Extract the [X, Y] coordinate from the center of the cell holding the provided text.  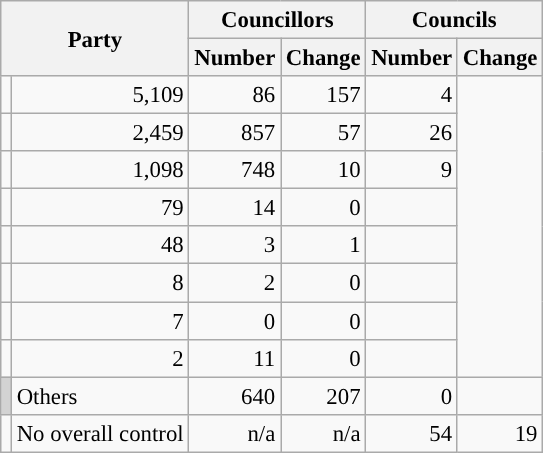
14 [235, 208]
748 [235, 170]
11 [235, 358]
26 [412, 133]
5,109 [100, 95]
57 [324, 133]
48 [100, 245]
157 [324, 95]
Party [95, 38]
No overall control [100, 433]
9 [412, 170]
207 [324, 396]
8 [100, 283]
79 [100, 208]
2,459 [100, 133]
19 [500, 433]
3 [235, 245]
Councillors [278, 20]
Councils [454, 20]
Others [100, 396]
1 [324, 245]
4 [412, 95]
1,098 [100, 170]
857 [235, 133]
7 [100, 321]
640 [235, 396]
86 [235, 95]
54 [412, 433]
10 [324, 170]
